Detect which cell encompasses the target text, then output its (x, y) center coordinate. 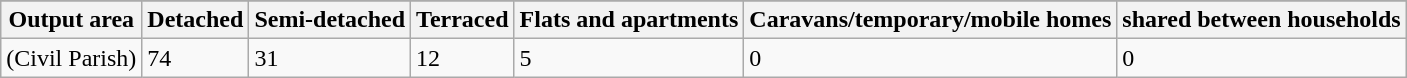
5 (629, 58)
Terraced (462, 20)
12 (462, 58)
Flats and apartments (629, 20)
Output area (72, 20)
Detached (196, 20)
(Civil Parish) (72, 58)
Caravans/temporary/mobile homes (930, 20)
shared between households (1262, 20)
31 (330, 58)
Semi-detached (330, 20)
74 (196, 58)
